Provide the [X, Y] coordinate of the cell's center where the given text is located.  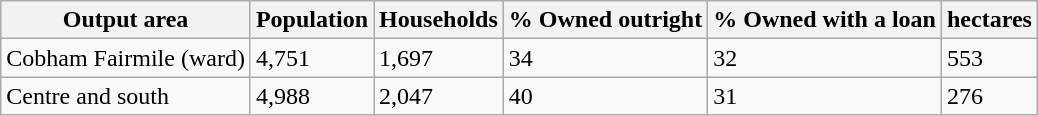
1,697 [439, 58]
40 [605, 96]
553 [989, 58]
Households [439, 20]
% Owned with a loan [825, 20]
2,047 [439, 96]
hectares [989, 20]
Population [312, 20]
34 [605, 58]
Output area [126, 20]
Cobham Fairmile (ward) [126, 58]
4,988 [312, 96]
% Owned outright [605, 20]
31 [825, 96]
276 [989, 96]
4,751 [312, 58]
32 [825, 58]
Centre and south [126, 96]
